Identify which cell holds the provided text, then report its (X, Y) central coordinate. 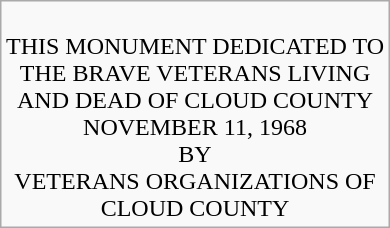
THIS MONUMENT DEDICATED TO THE BRAVE VETERANS LIVING AND DEAD OF CLOUD COUNTY NOVEMBER 11, 1968 BY VETERANS ORGANIZATIONS OF CLOUD COUNTY (194, 114)
